From the cell containing the given text, extract its center point as (X, Y) coordinate. 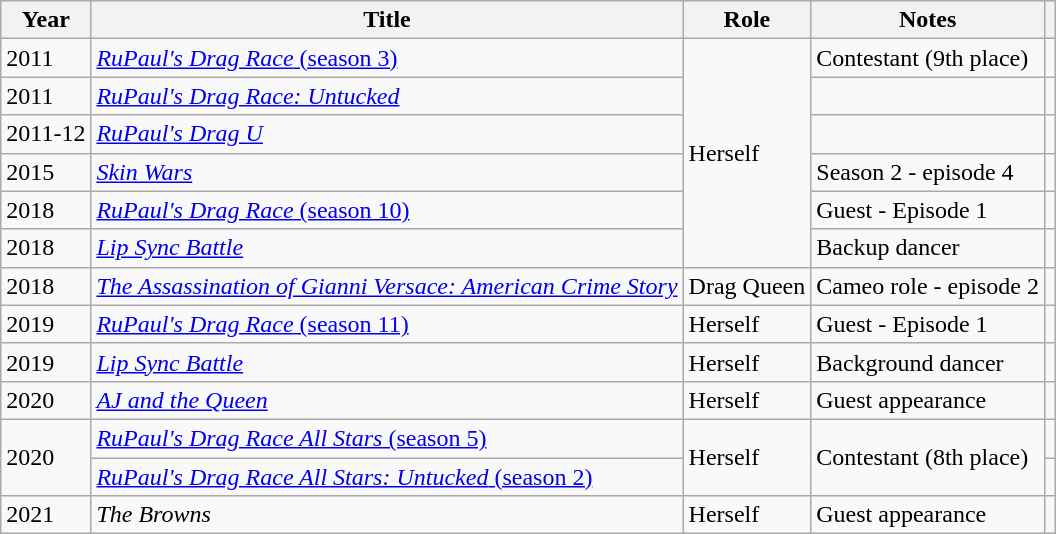
2011-12 (46, 134)
RuPaul's Drag U (387, 134)
Drag Queen (747, 286)
Year (46, 20)
The Assassination of Gianni Versace: American Crime Story (387, 286)
RuPaul's Drag Race (season 11) (387, 324)
RuPaul's Drag Race All Stars (season 5) (387, 438)
2015 (46, 172)
Title (387, 20)
Contestant (8th place) (928, 457)
RuPaul's Drag Race (season 10) (387, 210)
Skin Wars (387, 172)
2021 (46, 515)
Background dancer (928, 362)
AJ and the Queen (387, 400)
RuPaul's Drag Race (season 3) (387, 58)
The Browns (387, 515)
Contestant (9th place) (928, 58)
Backup dancer (928, 248)
RuPaul's Drag Race: Untucked (387, 96)
Notes (928, 20)
Role (747, 20)
Season 2 - episode 4 (928, 172)
Cameo role - episode 2 (928, 286)
RuPaul's Drag Race All Stars: Untucked (season 2) (387, 477)
